For the text-containing cell, return its midpoint in (X, Y) coordinate format. 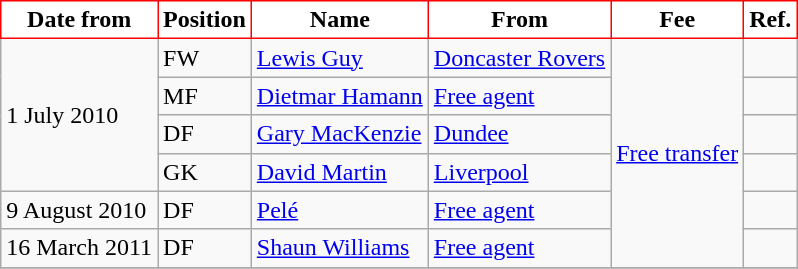
FW (205, 58)
GK (205, 172)
Liverpool (519, 172)
9 August 2010 (80, 210)
Ref. (770, 20)
Lewis Guy (340, 58)
Gary MacKenzie (340, 134)
Dietmar Hamann (340, 96)
Pelé (340, 210)
David Martin (340, 172)
Date from (80, 20)
Dundee (519, 134)
MF (205, 96)
Free transfer (678, 153)
16 March 2011 (80, 248)
Position (205, 20)
From (519, 20)
Name (340, 20)
Fee (678, 20)
Shaun Williams (340, 248)
1 July 2010 (80, 115)
Doncaster Rovers (519, 58)
